Identify which cell holds the provided text, then report its (X, Y) central coordinate. 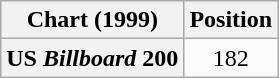
Position (231, 20)
US Billboard 200 (92, 58)
Chart (1999) (92, 20)
182 (231, 58)
